Return the (x, y) coordinate for the center point of the cell that contains the specified text.  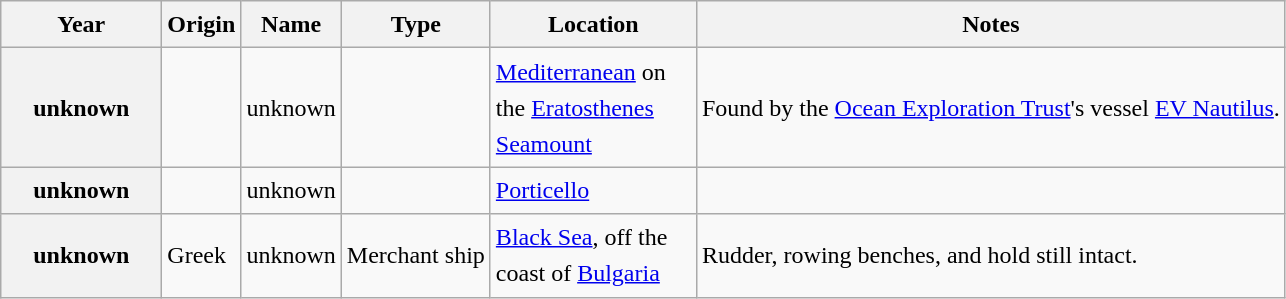
Type (416, 24)
Notes (990, 24)
Rudder, rowing benches, and hold still intact. (990, 256)
Greek (202, 256)
Found by the Ocean Exploration Trust's vessel EV Nautilus. (990, 108)
Black Sea, off the coast of Bulgaria (593, 256)
Name (291, 24)
Merchant ship (416, 256)
Mediterranean on the Eratosthenes Seamount (593, 108)
Porticello (593, 190)
Origin (202, 24)
Location (593, 24)
Year (82, 24)
